Detect which cell encompasses the target text, then output its (x, y) center coordinate. 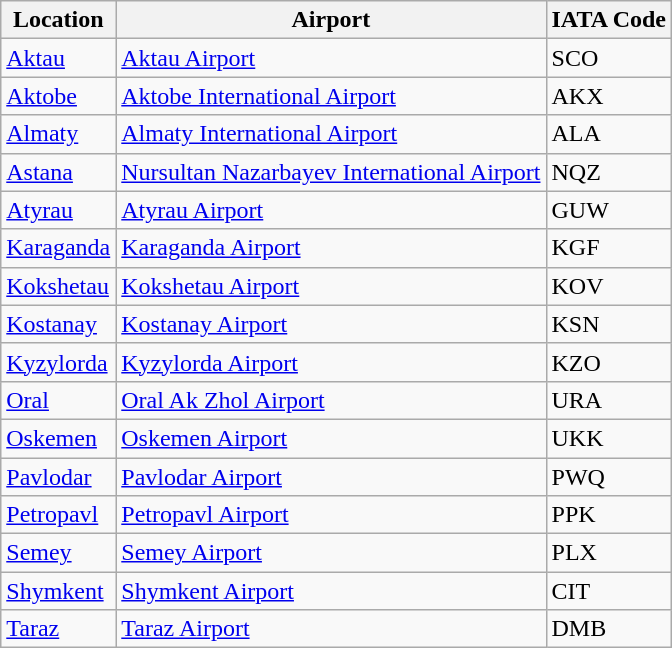
Almaty International Airport (331, 134)
Aktobe International Airport (331, 96)
CIT (609, 591)
NQZ (609, 172)
Oral Ak Zhol Airport (331, 400)
Aktau (58, 58)
Pavlodar Airport (331, 477)
AKX (609, 96)
Kostanay Airport (331, 324)
Airport (331, 20)
GUW (609, 210)
Shymkent (58, 591)
KOV (609, 286)
KGF (609, 248)
Shymkent Airport (331, 591)
Kyzylorda (58, 362)
Oskemen (58, 438)
UKK (609, 438)
Aktobe (58, 96)
KZO (609, 362)
Oral (58, 400)
Kokshetau (58, 286)
DMB (609, 629)
Kyzylorda Airport (331, 362)
Astana (58, 172)
Taraz (58, 629)
SCO (609, 58)
Kokshetau Airport (331, 286)
URA (609, 400)
Taraz Airport (331, 629)
KSN (609, 324)
ALA (609, 134)
PLX (609, 553)
Aktau Airport (331, 58)
Kostanay (58, 324)
Location (58, 20)
Semey Airport (331, 553)
Atyrau (58, 210)
Semey (58, 553)
IATA Code (609, 20)
Pavlodar (58, 477)
Nursultan Nazarbayev International Airport (331, 172)
Oskemen Airport (331, 438)
Atyrau Airport (331, 210)
PPK (609, 515)
Karaganda Airport (331, 248)
Petropavl Airport (331, 515)
Almaty (58, 134)
PWQ (609, 477)
Karaganda (58, 248)
Petropavl (58, 515)
